Output the [X, Y] coordinate of the center of the cell containing the given text.  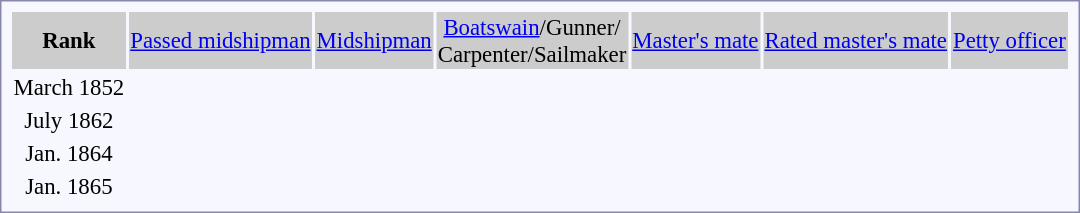
Jan. 1865 [69, 186]
Petty officer [1009, 40]
March 1852 [69, 87]
Jan. 1864 [69, 153]
Boatswain/Gunner/Carpenter/Sailmaker [532, 40]
Passed midshipman [220, 40]
Rated master's mate [856, 40]
Midshipman [374, 40]
July 1862 [69, 120]
Rank [69, 40]
Master's mate [696, 40]
